Return the (X, Y) coordinate for the center point of the cell that contains the specified text.  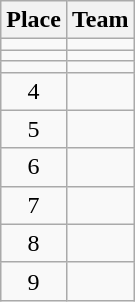
7 (34, 205)
9 (34, 281)
6 (34, 167)
8 (34, 243)
5 (34, 129)
Team (100, 20)
Place (34, 20)
4 (34, 91)
